Capture the cell that displays the provided text and extract its [X, Y] central coordinate. 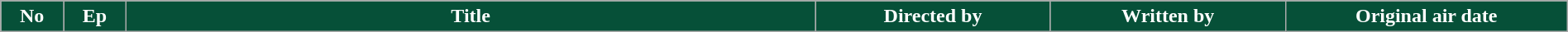
Ep [95, 16]
Written by [1168, 16]
Original air date [1426, 16]
No [32, 16]
Title [471, 16]
Directed by [933, 16]
